Identify which cell holds the provided text, then report its (X, Y) central coordinate. 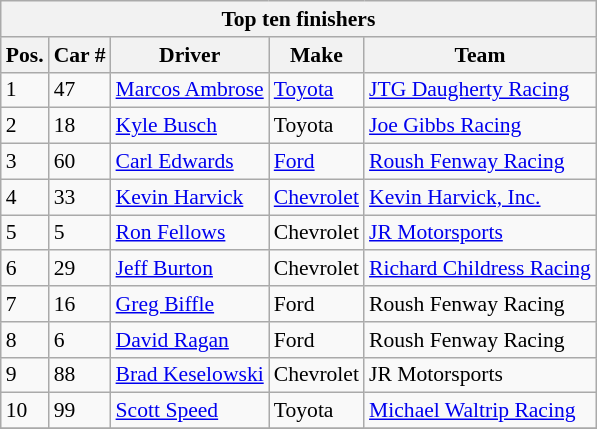
Joe Gibbs Racing (480, 126)
JTG Daugherty Racing (480, 90)
7 (25, 304)
33 (80, 197)
Kyle Busch (190, 126)
88 (80, 375)
Jeff Burton (190, 269)
60 (80, 162)
Make (316, 55)
Marcos Ambrose (190, 90)
Scott Speed (190, 411)
3 (25, 162)
Top ten finishers (298, 19)
29 (80, 269)
18 (80, 126)
David Ragan (190, 340)
9 (25, 375)
Ron Fellows (190, 233)
Carl Edwards (190, 162)
Michael Waltrip Racing (480, 411)
99 (80, 411)
Kevin Harvick, Inc. (480, 197)
Brad Keselowski (190, 375)
Team (480, 55)
10 (25, 411)
16 (80, 304)
1 (25, 90)
Richard Childress Racing (480, 269)
Greg Biffle (190, 304)
Kevin Harvick (190, 197)
Pos. (25, 55)
Car # (80, 55)
47 (80, 90)
2 (25, 126)
8 (25, 340)
4 (25, 197)
Driver (190, 55)
